Provide the [x, y] coordinate of the cell's center where the given text is located.  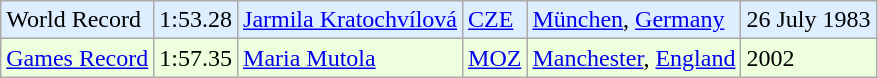
26 July 1983 [808, 20]
2002 [808, 58]
MOZ [495, 58]
Jarmila Kratochvílová [350, 20]
CZE [495, 20]
World Record [78, 20]
Manchester, England [634, 58]
Maria Mutola [350, 58]
1:53.28 [196, 20]
München, Germany [634, 20]
Games Record [78, 58]
1:57.35 [196, 58]
